Identify which cell holds the provided text, then report its [X, Y] central coordinate. 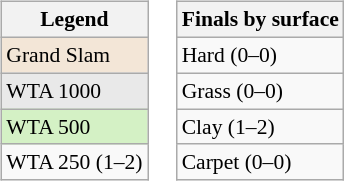
WTA 1000 [74, 91]
Finals by surface [260, 20]
WTA 250 (1–2) [74, 162]
Legend [74, 20]
Clay (1–2) [260, 127]
Carpet (0–0) [260, 162]
Grand Slam [74, 55]
Grass (0–0) [260, 91]
Hard (0–0) [260, 55]
WTA 500 [74, 127]
